Capture the cell that displays the provided text and extract its (x, y) central coordinate. 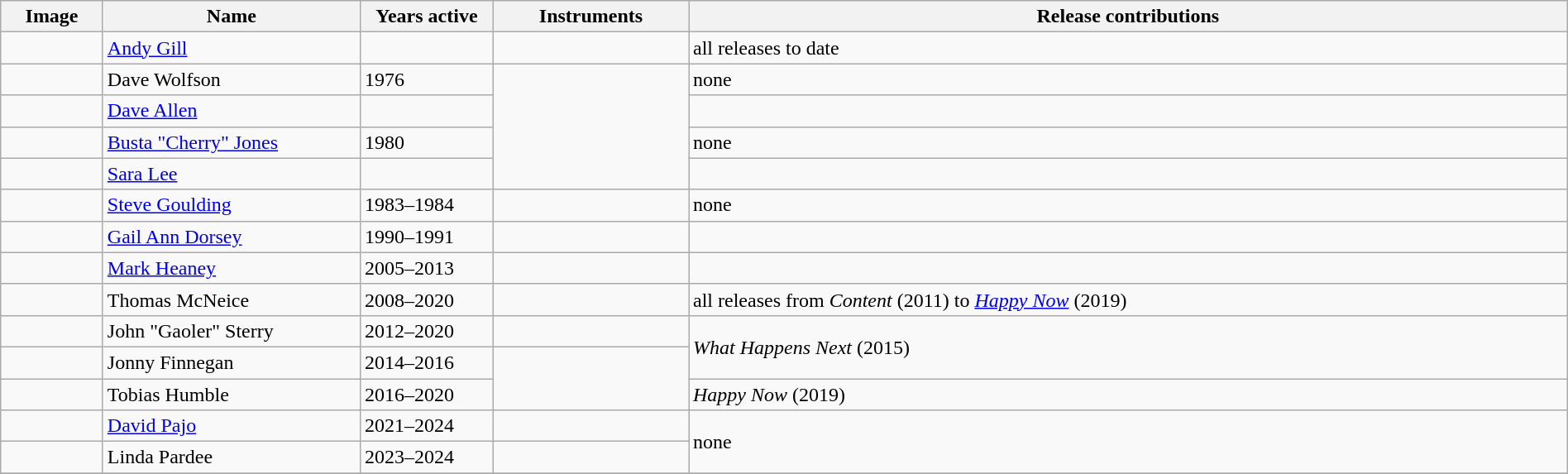
Instruments (590, 17)
Tobias Humble (232, 395)
Steve Goulding (232, 205)
Gail Ann Dorsey (232, 237)
2014–2016 (427, 362)
Andy Gill (232, 48)
Dave Allen (232, 111)
2008–2020 (427, 299)
1980 (427, 142)
Thomas McNeice (232, 299)
Linda Pardee (232, 457)
Dave Wolfson (232, 79)
David Pajo (232, 426)
John "Gaoler" Sterry (232, 331)
Busta "Cherry" Jones (232, 142)
Sara Lee (232, 174)
Jonny Finnegan (232, 362)
Mark Heaney (232, 268)
Release contributions (1128, 17)
all releases to date (1128, 48)
1976 (427, 79)
all releases from Content (2011) to Happy Now (2019) (1128, 299)
2023–2024 (427, 457)
2016–2020 (427, 395)
2012–2020 (427, 331)
Image (52, 17)
Years active (427, 17)
What Happens Next (2015) (1128, 347)
Name (232, 17)
Happy Now (2019) (1128, 395)
1990–1991 (427, 237)
2021–2024 (427, 426)
1983–1984 (427, 205)
2005–2013 (427, 268)
